From the cell containing the given text, extract its center point as [X, Y] coordinate. 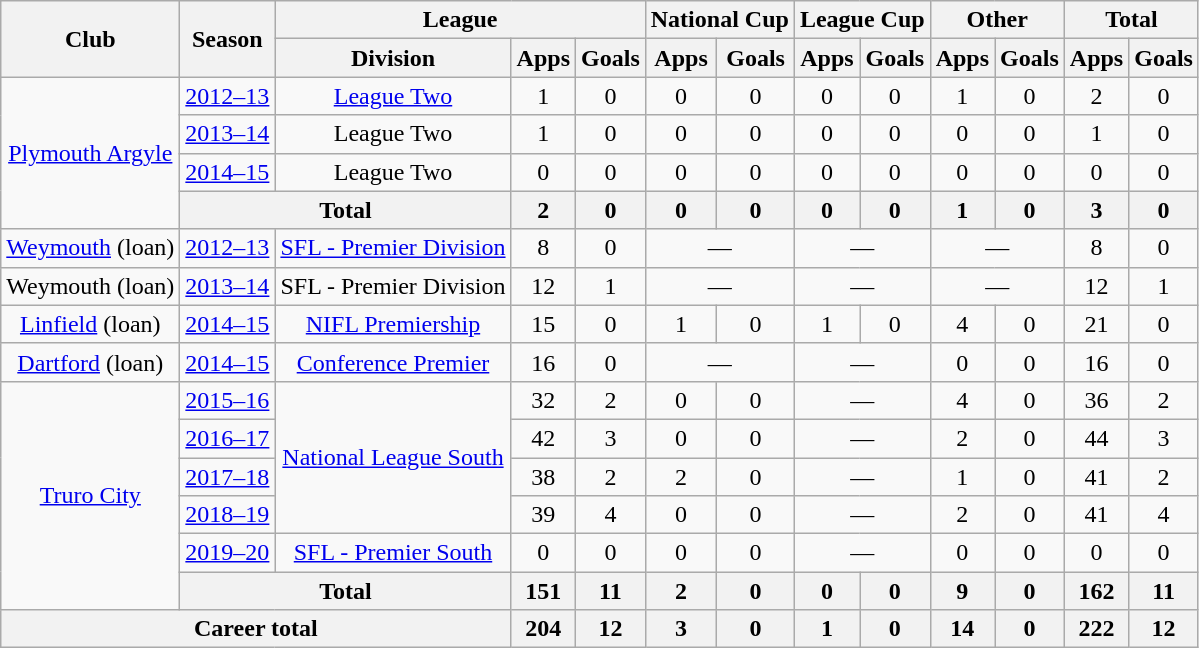
National Cup [720, 20]
162 [1096, 591]
Conference Premier [393, 362]
Plymouth Argyle [90, 153]
44 [1096, 438]
2015–16 [228, 400]
National League South [393, 457]
Club [90, 39]
League [460, 20]
42 [543, 438]
2016–17 [228, 438]
222 [1096, 629]
2019–20 [228, 553]
NIFL Premiership [393, 324]
204 [543, 629]
League Cup [862, 20]
Career total [256, 629]
32 [543, 400]
38 [543, 477]
Division [393, 58]
Dartford (loan) [90, 362]
Linfield (loan) [90, 324]
Truro City [90, 495]
21 [1096, 324]
39 [543, 515]
Other [997, 20]
36 [1096, 400]
SFL - Premier South [393, 553]
151 [543, 591]
9 [962, 591]
2018–19 [228, 515]
Season [228, 39]
14 [962, 629]
2017–18 [228, 477]
15 [543, 324]
